Output the (x, y) coordinate of the center of the cell containing the given text.  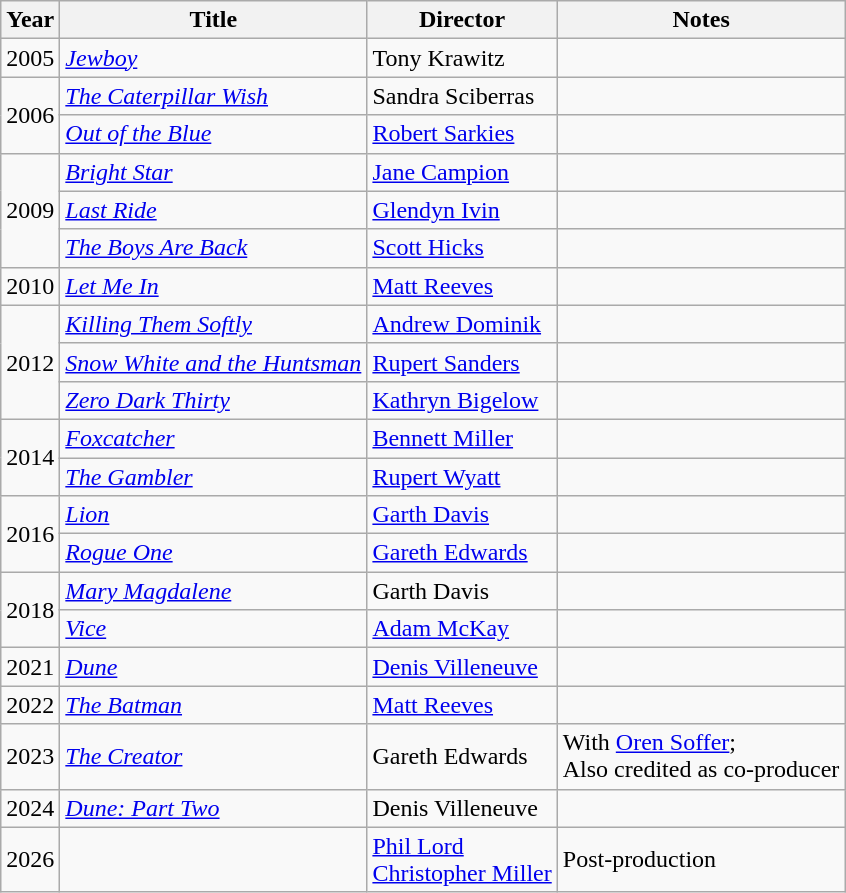
With Oren Soffer;Also credited as co-producer (701, 756)
Jewboy (214, 58)
Snow White and the Huntsman (214, 362)
Bright Star (214, 172)
2006 (30, 115)
Kathryn Bigelow (462, 400)
The Batman (214, 705)
Last Ride (214, 210)
Rogue One (214, 553)
The Caterpillar Wish (214, 96)
Director (462, 20)
Scott Hicks (462, 248)
The Boys Are Back (214, 248)
Dune (214, 667)
Mary Magdalene (214, 591)
2005 (30, 58)
Title (214, 20)
Glendyn Ivin (462, 210)
Killing Them Softly (214, 324)
The Gambler (214, 477)
2014 (30, 457)
Jane Campion (462, 172)
2018 (30, 610)
2021 (30, 667)
Andrew Dominik (462, 324)
Foxcatcher (214, 438)
Out of the Blue (214, 134)
The Creator (214, 756)
2010 (30, 286)
Lion (214, 515)
Notes (701, 20)
Robert Sarkies (462, 134)
2009 (30, 210)
2012 (30, 362)
2024 (30, 808)
2023 (30, 756)
Bennett Miller (462, 438)
Sandra Sciberras (462, 96)
Phil LordChristopher Miller (462, 860)
Let Me In (214, 286)
2016 (30, 534)
Tony Krawitz (462, 58)
Zero Dark Thirty (214, 400)
Dune: Part Two (214, 808)
2022 (30, 705)
Adam McKay (462, 629)
Year (30, 20)
Vice (214, 629)
Post-production (701, 860)
Rupert Wyatt (462, 477)
2026 (30, 860)
Rupert Sanders (462, 362)
